Search for the cell housing the specified text and yield its [X, Y] center coordinate. 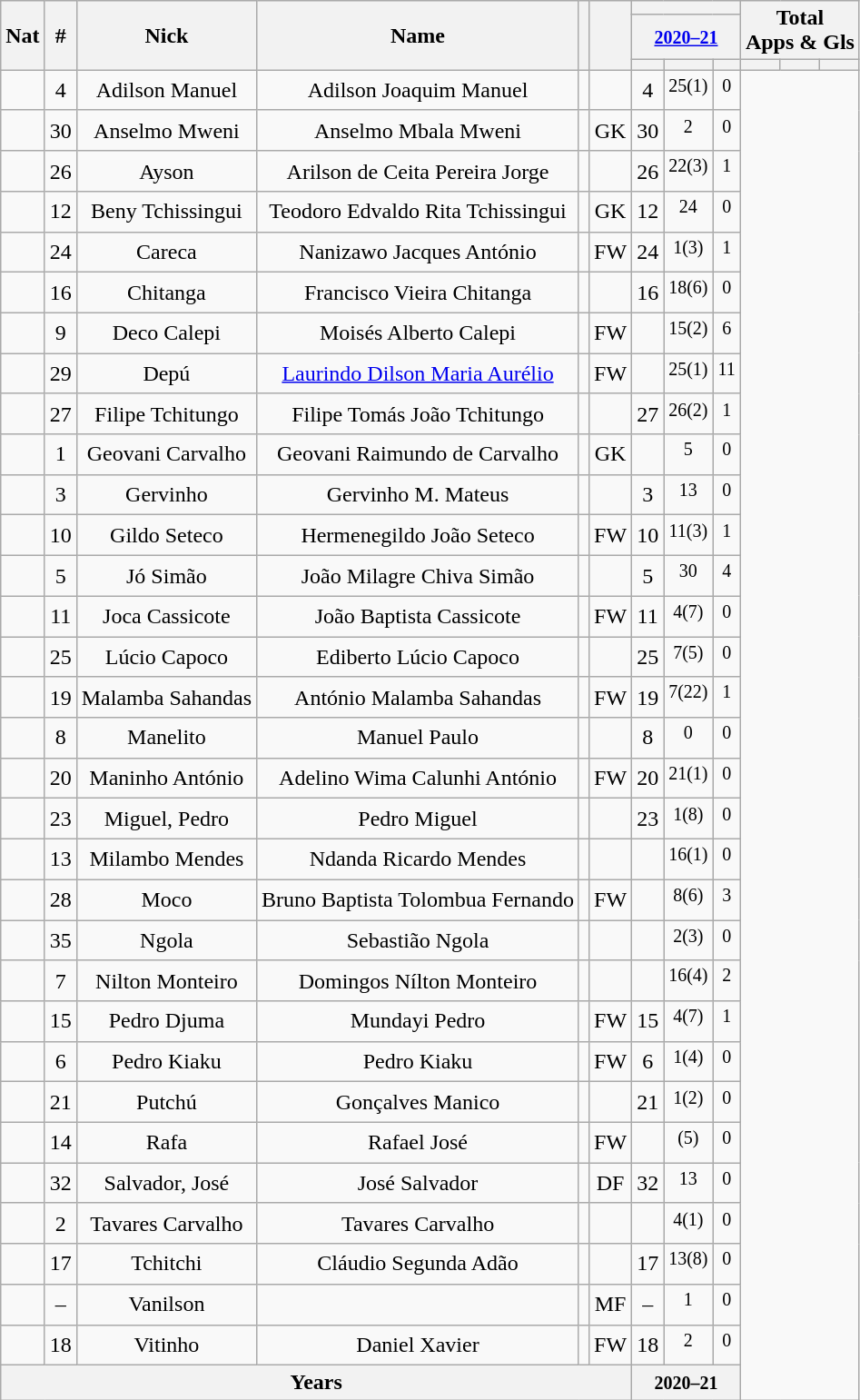
Geovani Carvalho [166, 454]
Hermenegildo João Seteco [418, 536]
António Malamba Sahandas [418, 698]
1(4) [688, 1061]
Depú [166, 374]
Rafael José [418, 1143]
Joca Cassicote [166, 616]
15(2) [688, 333]
Ayson [166, 171]
Laurindo Dilson Maria Aurélio [418, 374]
35 [60, 941]
Vitinho [166, 1345]
1(8) [688, 819]
Sebastião Ngola [418, 941]
Daniel Xavier [418, 1345]
8(6) [688, 899]
28 [60, 899]
18(6) [688, 293]
Salvador, José [166, 1183]
Adelino Wima Calunhi António [418, 778]
MF [610, 1305]
Nilton Monteiro [166, 981]
Cláudio Segunda Adão [418, 1265]
Ndanda Ricardo Mendes [418, 859]
Anselmo Mweni [166, 131]
Nanizawo Jacques António [418, 253]
7(5) [688, 658]
7(22) [688, 698]
Malamba Sahandas [166, 698]
DF [610, 1183]
21(1) [688, 778]
João Baptista Cassicote [418, 616]
26(2) [688, 414]
Gonçalves Manico [418, 1103]
Beny Tchissingui [166, 213]
Chitanga [166, 293]
Gildo Seteco [166, 536]
Geovani Raimundo de Carvalho [418, 454]
Years [316, 1383]
9 [60, 333]
TotalApps & Gls [799, 31]
4(1) [688, 1223]
Careca [166, 253]
Maninho António [166, 778]
Anselmo Mbala Mweni [418, 131]
Miguel, Pedro [166, 819]
Lúcio Capoco [166, 658]
Milambo Mendes [166, 859]
Pedro Miguel [418, 819]
Ediberto Lúcio Capoco [418, 658]
Manelito [166, 738]
2(3) [688, 941]
Domingos Nílton Monteiro [418, 981]
Francisco Vieira Chitanga [418, 293]
Bruno Baptista Tolombua Fernando [418, 899]
1(2) [688, 1103]
Manuel Paulo [418, 738]
1(3) [688, 253]
Arilson de Ceita Pereira Jorge [418, 171]
Tchitchi [166, 1265]
João Milagre Chiva Simão [418, 576]
Filipe Tomás João Tchitungo [418, 414]
Nat [23, 35]
Rafa [166, 1143]
Moisés Alberto Calepi [418, 333]
# [60, 35]
Teodoro Edvaldo Rita Tchissingui [418, 213]
Ngola [166, 941]
Deco Calepi [166, 333]
16(1) [688, 859]
13(8) [688, 1265]
16(4) [688, 981]
Adilson Joaquim Manuel [418, 91]
(5) [688, 1143]
Moco [166, 899]
Adilson Manuel [166, 91]
7 [60, 981]
Name [418, 35]
José Salvador [418, 1183]
Putchú [166, 1103]
22(3) [688, 171]
Gervinho [166, 494]
14 [60, 1143]
Filipe Tchitungo [166, 414]
Vanilson [166, 1305]
11(3) [688, 536]
29 [60, 374]
Mundayi Pedro [418, 1021]
Jó Simão [166, 576]
Gervinho M. Mateus [418, 494]
Nick [166, 35]
Pedro Djuma [166, 1021]
